Capture the cell that displays the provided text and extract its (X, Y) central coordinate. 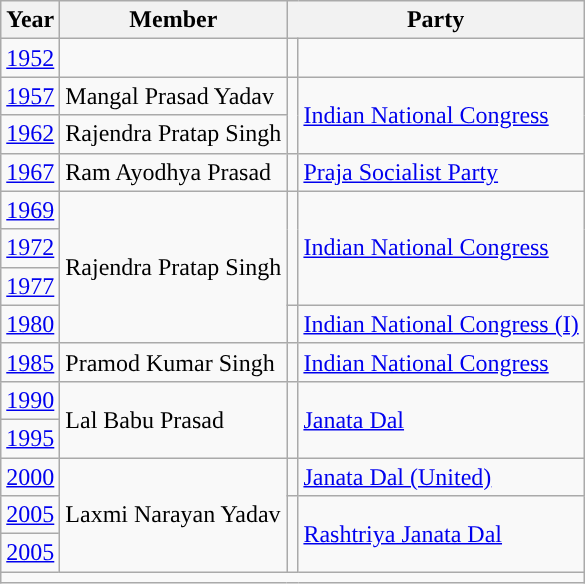
1985 (30, 362)
1967 (30, 172)
Rashtriya Janata Dal (441, 534)
Ram Ayodhya Prasad (174, 172)
2000 (30, 477)
1995 (30, 438)
Pramod Kumar Singh (174, 362)
1990 (30, 400)
1957 (30, 96)
1969 (30, 210)
Janata Dal (United) (441, 477)
Year (30, 20)
Praja Socialist Party (441, 172)
Lal Babu Prasad (174, 419)
Party (436, 20)
1977 (30, 286)
Mangal Prasad Yadav (174, 96)
Member (174, 20)
Indian National Congress (I) (441, 324)
1980 (30, 324)
1962 (30, 134)
1972 (30, 248)
1952 (30, 58)
Janata Dal (441, 419)
Laxmi Narayan Yadav (174, 515)
